Search for the cell housing the specified text and yield its [x, y] center coordinate. 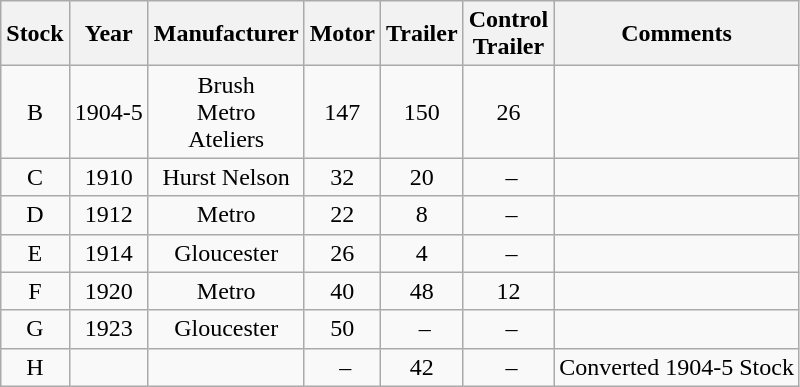
Motor [342, 34]
Hurst Nelson [226, 177]
E [35, 253]
1914 [108, 253]
22 [342, 215]
50 [342, 329]
Comments [677, 34]
D [35, 215]
Stock [35, 34]
BrushMetroAteliers [226, 112]
B [35, 112]
Converted 1904-5 Stock [677, 367]
G [35, 329]
40 [342, 291]
Trailer [422, 34]
1912 [108, 215]
C [35, 177]
1904-5 [108, 112]
4 [422, 253]
147 [342, 112]
32 [342, 177]
F [35, 291]
1923 [108, 329]
42 [422, 367]
1910 [108, 177]
8 [422, 215]
H [35, 367]
1920 [108, 291]
48 [422, 291]
Year [108, 34]
150 [422, 112]
Manufacturer [226, 34]
20 [422, 177]
12 [508, 291]
ControlTrailer [508, 34]
